Scan for the cell matching the given text and deliver its [x, y] coordinate at center. 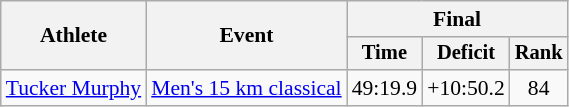
Deficit [466, 54]
Time [384, 54]
+10:50.2 [466, 88]
Athlete [74, 36]
Tucker Murphy [74, 88]
Event [246, 36]
Final [458, 19]
Rank [539, 54]
Men's 15 km classical [246, 88]
49:19.9 [384, 88]
84 [539, 88]
